Detect which cell encompasses the target text, then output its [X, Y] center coordinate. 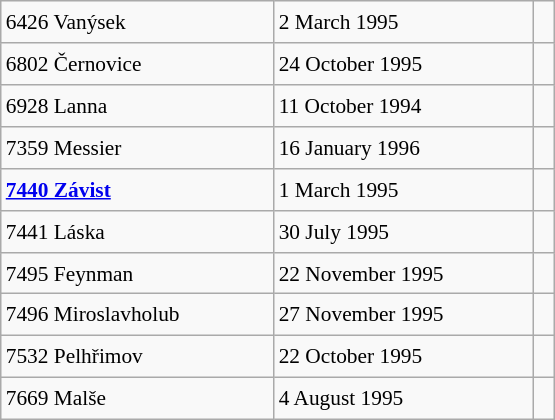
22 November 1995 [404, 273]
16 January 1996 [404, 148]
7669 Malše [138, 399]
7495 Feynman [138, 273]
6928 Lanna [138, 106]
7359 Messier [138, 148]
22 October 1995 [404, 357]
7440 Závist [138, 189]
7496 Miroslavholub [138, 315]
2 March 1995 [404, 22]
6802 Černovice [138, 64]
24 October 1995 [404, 64]
27 November 1995 [404, 315]
1 March 1995 [404, 189]
7532 Pelhřimov [138, 357]
6426 Vanýsek [138, 22]
7441 Láska [138, 231]
11 October 1994 [404, 106]
4 August 1995 [404, 399]
30 July 1995 [404, 231]
